Identify which cell holds the provided text, then report its [X, Y] central coordinate. 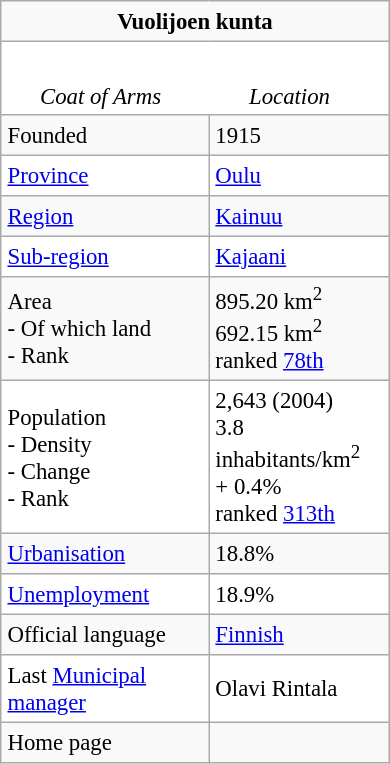
Kainuu [300, 216]
Region [105, 216]
Olavi Rintala [300, 689]
Vuolijoen kunta [195, 21]
1915 [300, 135]
Location [290, 96]
Sub-region [105, 256]
Population- Density- Change- Rank [105, 456]
Oulu [300, 175]
Founded [105, 135]
18.9% [300, 594]
Last Municipal manager [105, 689]
895.20 km2692.15 km2ranked 78th [300, 329]
Coat of Arms Location [195, 78]
2,643 (2004)3.8 inhabitants/km2+ 0.4%ranked 313th [300, 456]
Unemployment [105, 594]
Coat of Arms [100, 96]
Home page [105, 743]
Finnish [300, 635]
18.8% [300, 554]
Kajaani [300, 256]
Urbanisation [105, 554]
Province [105, 175]
Official language [105, 635]
Area- Of which land- Rank [105, 329]
